Return (X, Y) of the center of cell containing provided text 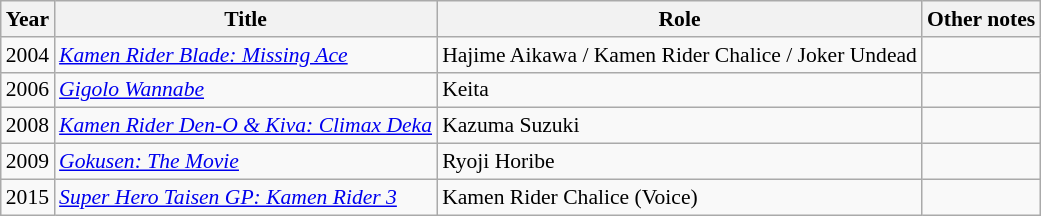
Ryoji Horibe (680, 162)
Kamen Rider Den-O & Kiva: Climax Deka (246, 126)
Title (246, 19)
2009 (28, 162)
Role (680, 19)
Hajime Aikawa / Kamen Rider Chalice / Joker Undead (680, 55)
2015 (28, 197)
Super Hero Taisen GP: Kamen Rider 3 (246, 197)
Kazuma Suzuki (680, 126)
Year (28, 19)
Kamen Rider Chalice (Voice) (680, 197)
2006 (28, 90)
2008 (28, 126)
Gokusen: The Movie (246, 162)
2004 (28, 55)
Other notes (981, 19)
Gigolo Wannabe (246, 90)
Keita (680, 90)
Kamen Rider Blade: Missing Ace (246, 55)
